Return the [x, y] coordinate for the center point of the cell that contains the specified text.  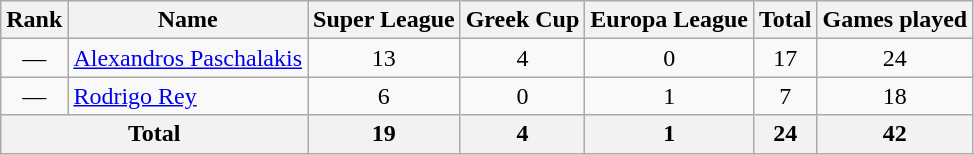
Europa League [670, 20]
Alexandros Paschalakis [188, 58]
Greek Cup [522, 20]
6 [384, 96]
42 [895, 134]
Name [188, 20]
19 [384, 134]
Rodrigo Rey [188, 96]
Rank [34, 20]
13 [384, 58]
7 [785, 96]
Games played [895, 20]
18 [895, 96]
17 [785, 58]
Super League [384, 20]
